Output the [X, Y] coordinate of the center of the cell containing the given text.  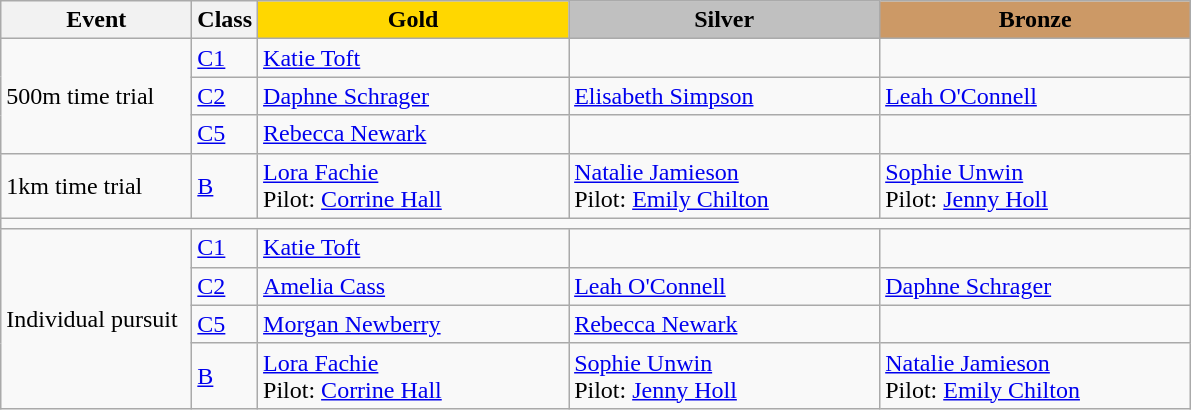
Amelia Cass [414, 286]
Morgan Newberry [414, 324]
Event [96, 20]
Bronze [1036, 20]
500m time trial [96, 96]
Silver [724, 20]
Class [225, 20]
Gold [414, 20]
Elisabeth Simpson [724, 96]
Individual pursuit [96, 318]
1km time trial [96, 186]
